Extract the (X, Y) coordinate from the center of the cell holding the provided text.  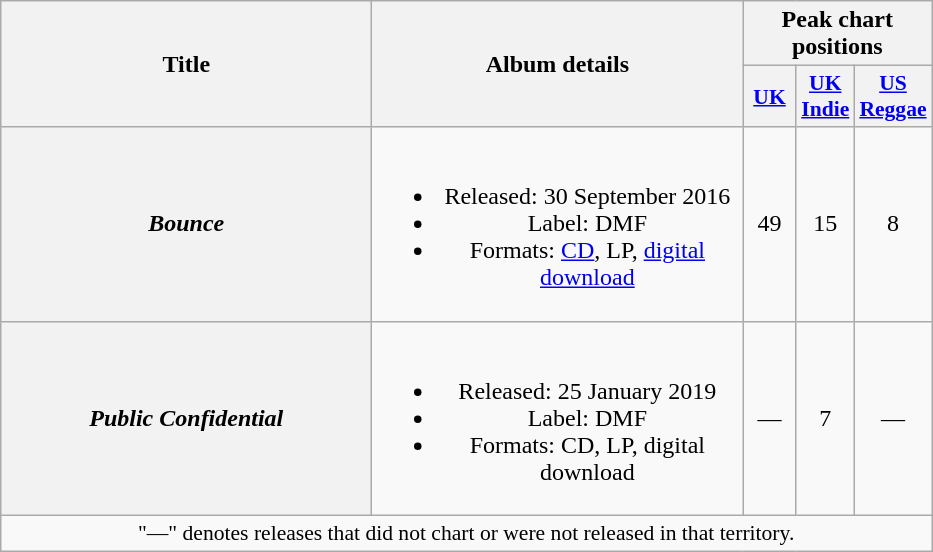
UK Indie (825, 96)
UK (770, 96)
Title (186, 64)
49 (770, 224)
Bounce (186, 224)
8 (892, 224)
Released: 25 January 2019Label: DMFFormats: CD, LP, digital download (558, 418)
Public Confidential (186, 418)
"—" denotes releases that did not chart or were not released in that territory. (466, 533)
Released: 30 September 2016Label: DMFFormats: CD, LP, digital download (558, 224)
Album details (558, 64)
7 (825, 418)
15 (825, 224)
Peak chart positions (838, 34)
US Reggae (892, 96)
